Locate the cell with the specified text and output its (X, Y) center coordinate. 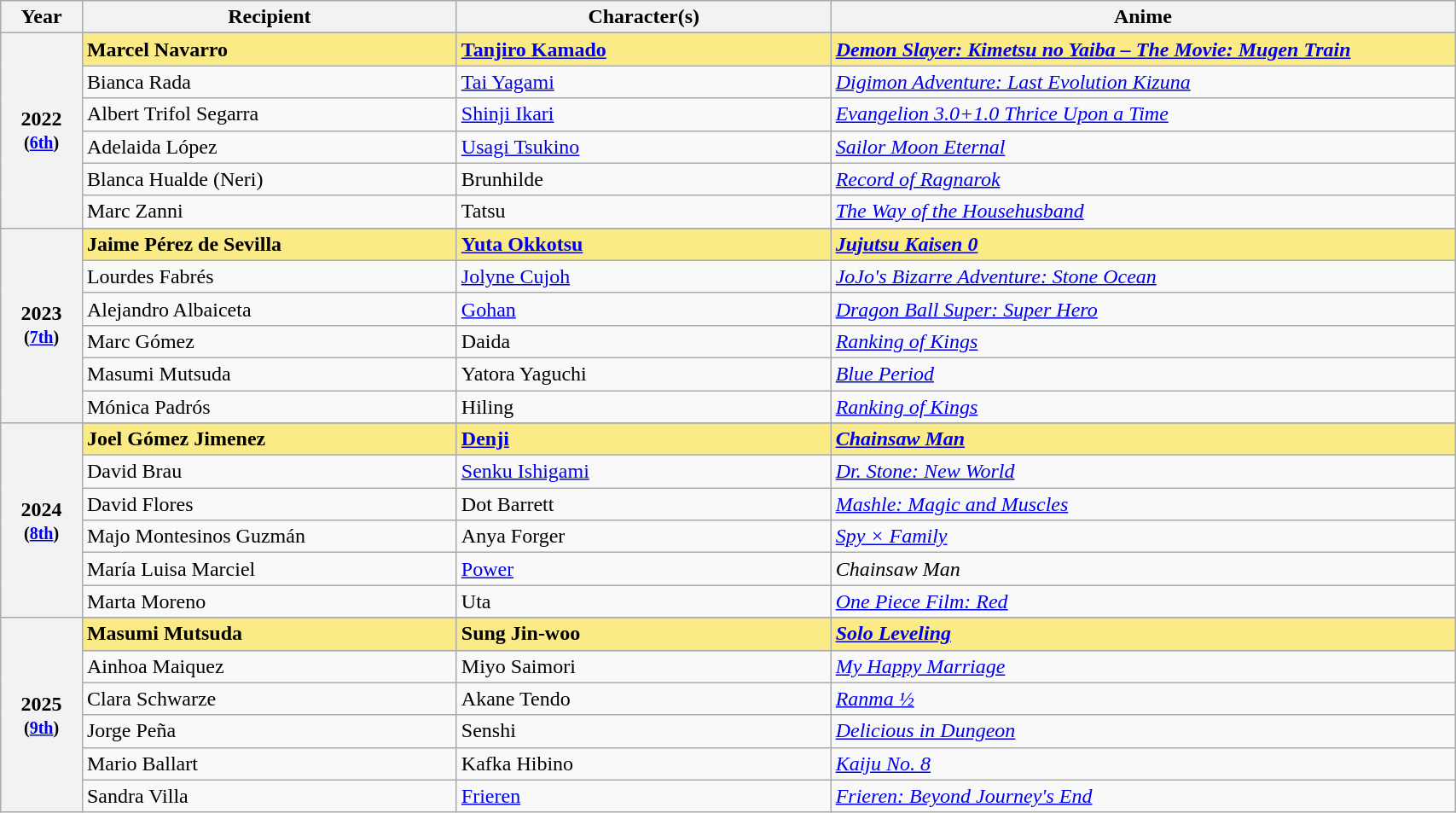
Brunhilde (643, 179)
Yatora Yaguchi (643, 374)
Mashle: Magic and Muscles (1143, 504)
Demon Slayer: Kimetsu no Yaiba – The Movie: Mugen Train (1143, 49)
Uta (643, 601)
Tai Yagami (643, 82)
JoJo's Bizarre Adventure: Stone Ocean (1143, 276)
Hiling (643, 407)
Senshi (643, 731)
Jorge Peña (270, 731)
Tanjiro Kamado (643, 49)
Marcel Navarro (270, 49)
Ainhoa Maiquez (270, 666)
Dr. Stone: New World (1143, 472)
Delicious in Dungeon (1143, 731)
Spy × Family (1143, 537)
Miyo Saimori (643, 666)
Solo Leveling (1143, 634)
Jujutsu Kaisen 0 (1143, 244)
Alejandro Albaiceta (270, 309)
Recipient (270, 17)
Jolyne Cujoh (643, 276)
Frieren: Beyond Journey's End (1143, 796)
Marta Moreno (270, 601)
David Brau (270, 472)
Kafka Hibino (643, 764)
Mario Ballart (270, 764)
Gohan (643, 309)
The Way of the Househusband (1143, 212)
Anime (1143, 17)
Denji (643, 439)
Digimon Adventure: Last Evolution Kizuna (1143, 82)
Marc Zanni (270, 212)
Kaiju No. 8 (1143, 764)
Power (643, 569)
2023 (7th) (42, 325)
Majo Montesinos Guzmán (270, 537)
Character(s) (643, 17)
Adelaida López (270, 147)
Blanca Hualde (Neri) (270, 179)
2025 (9th) (42, 715)
Sailor Moon Eternal (1143, 147)
Bianca Rada (270, 82)
Clara Schwarze (270, 699)
Ranma ½ (1143, 699)
Daida (643, 341)
One Piece Film: Red (1143, 601)
María Luisa Marciel (270, 569)
Marc Gómez (270, 341)
Record of Ragnarok (1143, 179)
Year (42, 17)
Tatsu (643, 212)
Joel Gómez Jimenez (270, 439)
2024 (8th) (42, 520)
Dragon Ball Super: Super Hero (1143, 309)
Frieren (643, 796)
Mónica Padrós (270, 407)
2022 (6th) (42, 131)
Blue Period (1143, 374)
Yuta Okkotsu (643, 244)
My Happy Marriage (1143, 666)
Lourdes Fabrés (270, 276)
Sandra Villa (270, 796)
Dot Barrett (643, 504)
Jaime Pérez de Sevilla (270, 244)
Usagi Tsukino (643, 147)
David Flores (270, 504)
Evangelion 3.0+1.0 Thrice Upon a Time (1143, 114)
Senku Ishigami (643, 472)
Anya Forger (643, 537)
Sung Jin-woo (643, 634)
Albert Trifol Segarra (270, 114)
Shinji Ikari (643, 114)
Akane Tendo (643, 699)
